For the text-containing cell, return its midpoint in (X, Y) coordinate format. 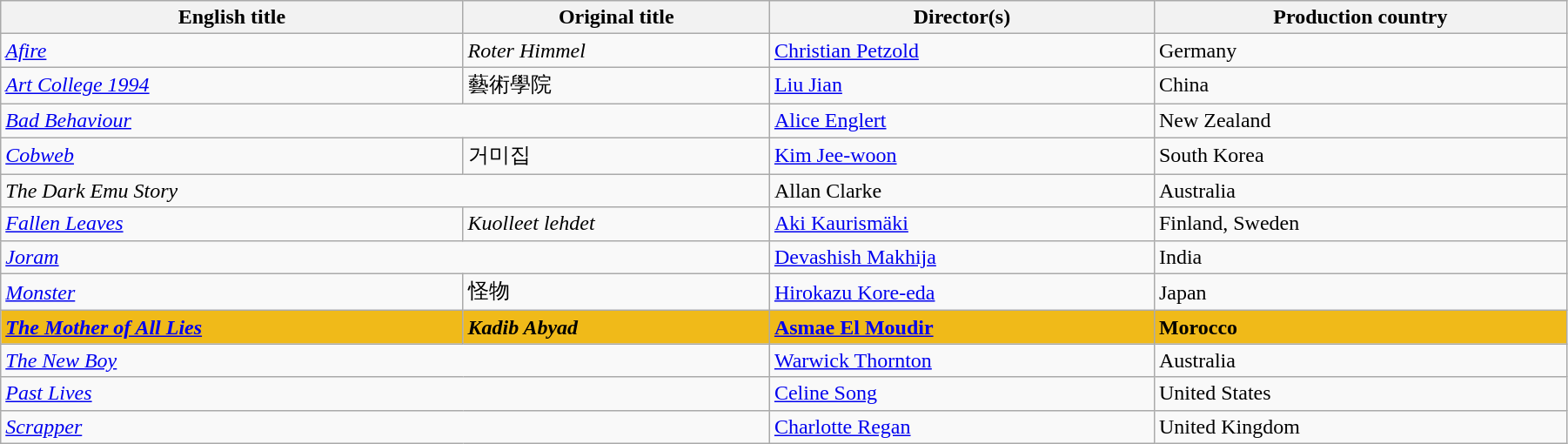
Aki Kaurismäki (962, 224)
Afire (231, 50)
Celine Song (962, 394)
Scrapper (385, 427)
Kadib Abyad (616, 327)
India (1360, 257)
Roter Himmel (616, 50)
怪物 (616, 293)
Warwick Thornton (962, 360)
Japan (1360, 293)
Production country (1360, 17)
United Kingdom (1360, 427)
South Korea (1360, 157)
Christian Petzold (962, 50)
Kim Jee-woon (962, 157)
Alice Englert (962, 120)
거미집 (616, 157)
Fallen Leaves (231, 224)
Germany (1360, 50)
Art College 1994 (231, 85)
Monster (231, 293)
Bad Behaviour (385, 120)
Original title (616, 17)
English title (231, 17)
Director(s) (962, 17)
The New Boy (385, 360)
Morocco (1360, 327)
Charlotte Regan (962, 427)
Finland, Sweden (1360, 224)
藝術學院 (616, 85)
The Dark Emu Story (385, 191)
China (1360, 85)
Devashish Makhija (962, 257)
United States (1360, 394)
Past Lives (385, 394)
Kuolleet lehdet (616, 224)
New Zealand (1360, 120)
Joram (385, 257)
Liu Jian (962, 85)
The Mother of All Lies (231, 327)
Allan Clarke (962, 191)
Asmae El Moudir (962, 327)
Cobweb (231, 157)
Hirokazu Kore-eda (962, 293)
